Return [X, Y] of the center of cell containing provided text 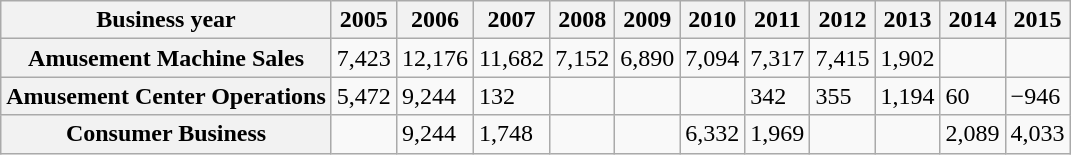
4,033 [1038, 134]
355 [842, 96]
2005 [364, 20]
5,472 [364, 96]
2008 [582, 20]
6,890 [648, 58]
7,094 [712, 58]
1,969 [778, 134]
1,194 [908, 96]
132 [511, 96]
2014 [972, 20]
2013 [908, 20]
12,176 [434, 58]
2009 [648, 20]
6,332 [712, 134]
2,089 [972, 134]
−946 [1038, 96]
2015 [1038, 20]
2007 [511, 20]
1,748 [511, 134]
60 [972, 96]
2011 [778, 20]
7,317 [778, 58]
342 [778, 96]
Business year [166, 20]
2010 [712, 20]
11,682 [511, 58]
Amusement Center Operations [166, 96]
7,415 [842, 58]
2006 [434, 20]
Amusement Machine Sales [166, 58]
1,902 [908, 58]
7,423 [364, 58]
7,152 [582, 58]
Consumer Business [166, 134]
2012 [842, 20]
